Determine the [x, y] coordinate at the center of the cell enclosing the given text.  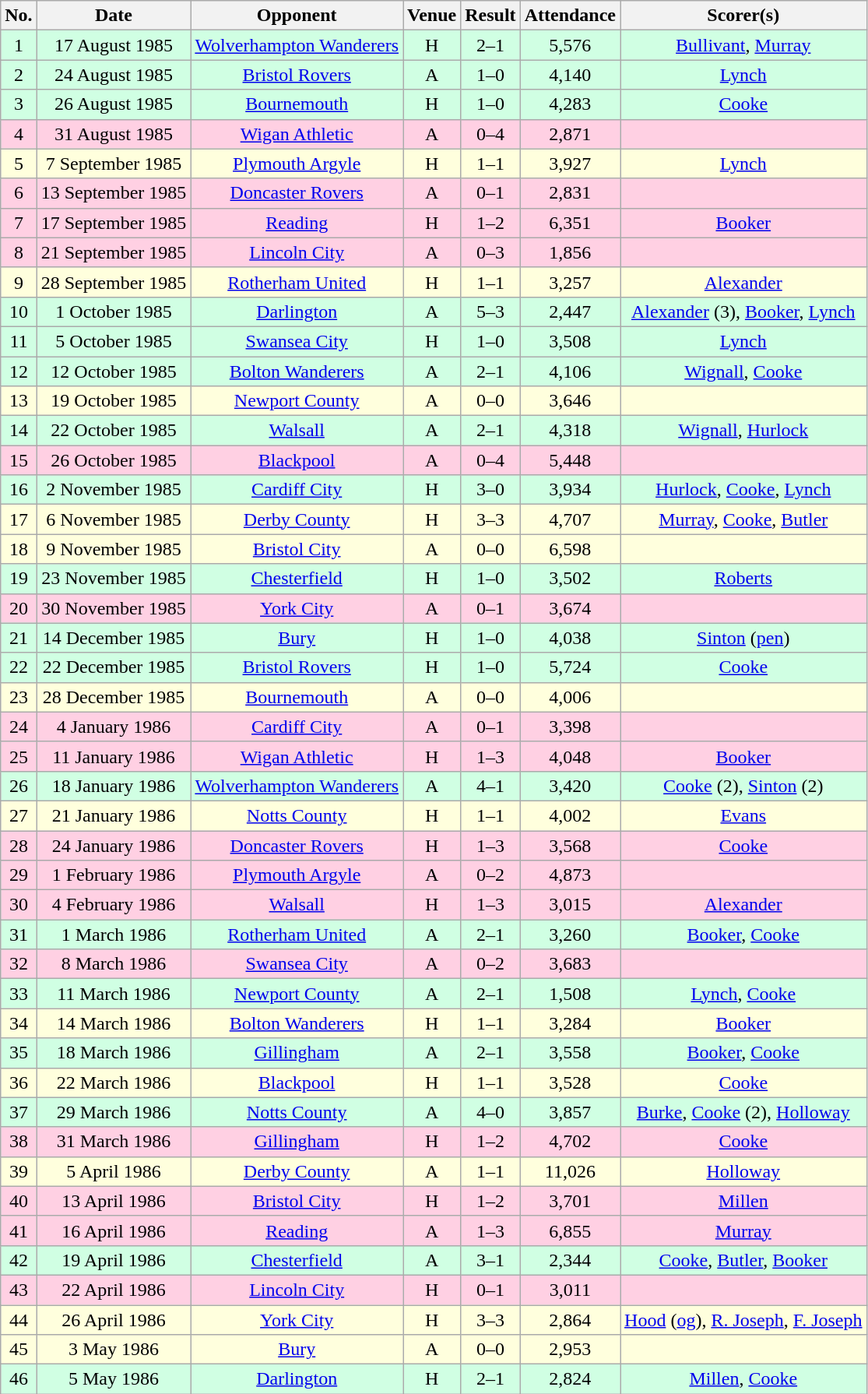
3,683 [570, 964]
18 January 1986 [114, 786]
17 August 1985 [114, 45]
24 August 1985 [114, 75]
0–3 [490, 252]
3,257 [570, 282]
5 October 1985 [114, 341]
Cooke, Butler, Booker [743, 1260]
4,702 [570, 1142]
3,927 [570, 164]
5,576 [570, 45]
3–0 [490, 490]
3,398 [570, 727]
39 [19, 1171]
31 [19, 935]
14 [19, 431]
11 January 1986 [114, 756]
3 May 1986 [114, 1350]
11 [19, 341]
11,026 [570, 1171]
4,002 [570, 815]
29 March 1986 [114, 1112]
Alexander (3), Booker, Lynch [743, 312]
2,831 [570, 193]
6,855 [570, 1230]
2 [19, 75]
4,873 [570, 875]
37 [19, 1112]
Murray [743, 1230]
26 August 1985 [114, 104]
4,006 [570, 697]
41 [19, 1230]
3–1 [490, 1260]
22 [19, 667]
4,106 [570, 371]
5 April 1986 [114, 1171]
2,447 [570, 312]
24 [19, 727]
4,140 [570, 75]
28 September 1985 [114, 282]
12 October 1985 [114, 371]
Murray, Cooke, Butler [743, 519]
33 [19, 994]
4–1 [490, 786]
2,953 [570, 1350]
1,856 [570, 252]
3,284 [570, 1023]
36 [19, 1082]
31 August 1985 [114, 134]
3,558 [570, 1053]
5 May 1986 [114, 1379]
1,508 [570, 994]
46 [19, 1379]
19 April 1986 [114, 1260]
14 March 1986 [114, 1023]
Opponent [297, 16]
23 November 1985 [114, 579]
19 October 1985 [114, 401]
6,351 [570, 223]
3,260 [570, 935]
Holloway [743, 1171]
Venue [432, 16]
5,448 [570, 460]
13 September 1985 [114, 193]
40 [19, 1201]
11 March 1986 [114, 994]
25 [19, 756]
3,502 [570, 579]
2,824 [570, 1379]
38 [19, 1142]
45 [19, 1350]
3,420 [570, 786]
22 December 1985 [114, 667]
30 November 1985 [114, 608]
13 [19, 401]
Millen [743, 1201]
3,508 [570, 341]
22 October 1985 [114, 431]
Lynch, Cooke [743, 994]
32 [19, 964]
3,674 [570, 608]
3,011 [570, 1290]
Evans [743, 815]
3,015 [570, 905]
42 [19, 1260]
8 [19, 252]
3,528 [570, 1082]
Wignall, Hurlock [743, 431]
Wignall, Cooke [743, 371]
12 [19, 371]
3,568 [570, 845]
2,344 [570, 1260]
Result [490, 16]
No. [19, 16]
13 April 1986 [114, 1201]
17 [19, 519]
5,724 [570, 667]
Hurlock, Cooke, Lynch [743, 490]
1 October 1985 [114, 312]
6 November 1985 [114, 519]
3 [19, 104]
14 December 1985 [114, 638]
7 September 1985 [114, 164]
21 [19, 638]
4–0 [490, 1112]
4,038 [570, 638]
3,934 [570, 490]
4,048 [570, 756]
7 [19, 223]
27 [19, 815]
20 [19, 608]
6,598 [570, 549]
22 April 1986 [114, 1290]
30 [19, 905]
21 September 1985 [114, 252]
21 January 1986 [114, 815]
34 [19, 1023]
5–3 [490, 312]
26 April 1986 [114, 1320]
3,701 [570, 1201]
1 [19, 45]
Roberts [743, 579]
5 [19, 164]
22 March 1986 [114, 1082]
16 [19, 490]
4,283 [570, 104]
Sinton (pen) [743, 638]
4 February 1986 [114, 905]
4 January 1986 [114, 727]
Date [114, 16]
16 April 1986 [114, 1230]
3,646 [570, 401]
31 March 1986 [114, 1142]
26 [19, 786]
18 [19, 549]
9 November 1985 [114, 549]
2,864 [570, 1320]
9 [19, 282]
Burke, Cooke (2), Holloway [743, 1112]
Bullivant, Murray [743, 45]
28 [19, 845]
Millen, Cooke [743, 1379]
4 [19, 134]
3,857 [570, 1112]
24 January 1986 [114, 845]
2 November 1985 [114, 490]
Scorer(s) [743, 16]
4,707 [570, 519]
28 December 1985 [114, 697]
Attendance [570, 16]
18 March 1986 [114, 1053]
10 [19, 312]
26 October 1985 [114, 460]
Hood (og), R. Joseph, F. Joseph [743, 1320]
2,871 [570, 134]
19 [19, 579]
17 September 1985 [114, 223]
1 February 1986 [114, 875]
23 [19, 697]
43 [19, 1290]
35 [19, 1053]
44 [19, 1320]
15 [19, 460]
1 March 1986 [114, 935]
4,318 [570, 431]
8 March 1986 [114, 964]
6 [19, 193]
29 [19, 875]
Cooke (2), Sinton (2) [743, 786]
